Search for the cell housing the specified text and yield its [X, Y] center coordinate. 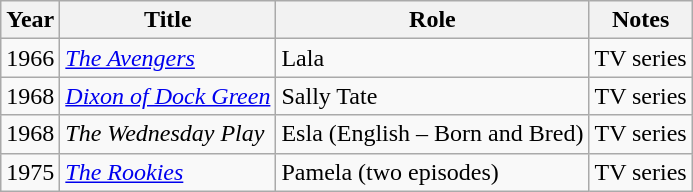
Pamela (two episodes) [432, 172]
Notes [640, 20]
Esla (English – Born and Bred) [432, 134]
Lala [432, 58]
The Avengers [168, 58]
Year [30, 20]
The Wednesday Play [168, 134]
Dixon of Dock Green [168, 96]
The Rookies [168, 172]
Title [168, 20]
1966 [30, 58]
1975 [30, 172]
Role [432, 20]
Sally Tate [432, 96]
